Capture the cell that displays the provided text and extract its [x, y] central coordinate. 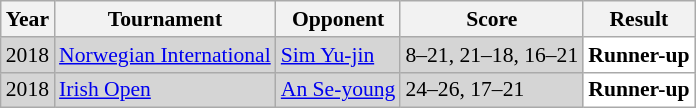
24–26, 17–21 [492, 90]
Norwegian International [165, 55]
Irish Open [165, 90]
8–21, 21–18, 16–21 [492, 55]
Opponent [338, 19]
Result [638, 19]
Tournament [165, 19]
An Se-young [338, 90]
Score [492, 19]
Sim Yu-jin [338, 55]
Year [28, 19]
